Capture the cell that displays the provided text and extract its (X, Y) central coordinate. 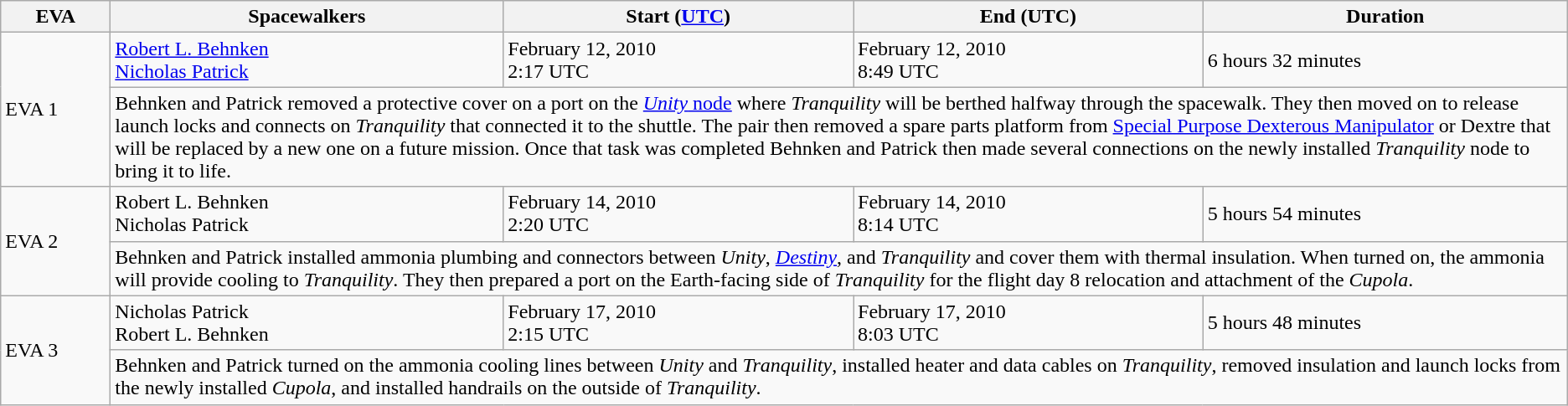
February 12, 2010 2:17 UTC (678, 60)
February 14, 2010 8:14 UTC (1029, 214)
End (UTC) (1029, 17)
February 12, 2010 8:49 UTC (1029, 60)
February 14, 2010 2:20 UTC (678, 214)
Start (UTC) (678, 17)
EVA 2 (55, 241)
EVA (55, 17)
February 17, 2010 2:15 UTC (678, 323)
6 hours 32 minutes (1385, 60)
February 17, 2010 8:03 UTC (1029, 323)
5 hours 48 minutes (1385, 323)
EVA 1 (55, 110)
Duration (1385, 17)
5 hours 54 minutes (1385, 214)
EVA 3 (55, 350)
Nicholas Patrick Robert L. Behnken (307, 323)
Spacewalkers (307, 17)
